Return the [x, y] coordinate for the center point of the cell that contains the specified text.  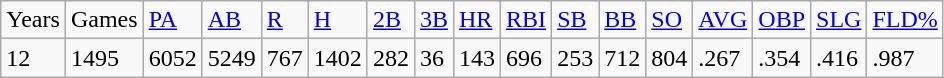
Games [104, 20]
AB [232, 20]
3B [434, 20]
767 [284, 58]
FLD% [905, 20]
253 [576, 58]
RBI [526, 20]
SO [670, 20]
143 [476, 58]
.416 [839, 58]
.987 [905, 58]
5249 [232, 58]
H [338, 20]
1402 [338, 58]
R [284, 20]
1495 [104, 58]
2B [390, 20]
OBP [782, 20]
PA [172, 20]
6052 [172, 58]
BB [622, 20]
SB [576, 20]
696 [526, 58]
712 [622, 58]
12 [34, 58]
SLG [839, 20]
HR [476, 20]
282 [390, 58]
AVG [723, 20]
.354 [782, 58]
.267 [723, 58]
36 [434, 58]
Years [34, 20]
804 [670, 58]
